Extract the (x, y) coordinate from the center of the cell holding the provided text.  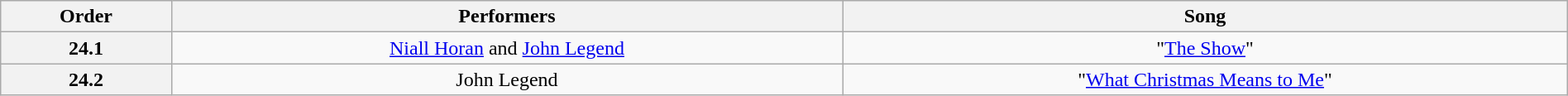
"The Show" (1206, 48)
Order (86, 17)
24.2 (86, 79)
Niall Horan and John Legend (507, 48)
"What Christmas Means to Me" (1206, 79)
Song (1206, 17)
John Legend (507, 79)
24.1 (86, 48)
Performers (507, 17)
